Identify which cell holds the provided text, then report its (X, Y) central coordinate. 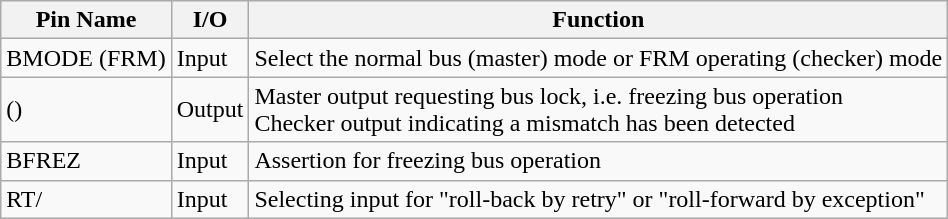
RT/ (86, 199)
() (86, 110)
Master output requesting bus lock, i.e. freezing bus operationChecker output indicating a mismatch has been detected (598, 110)
Pin Name (86, 20)
Select the normal bus (master) mode or FRM operating (checker) mode (598, 58)
Function (598, 20)
BFREZ (86, 161)
I/O (210, 20)
Selecting input for "roll-back by retry" or "roll-forward by exception" (598, 199)
Output (210, 110)
Assertion for freezing bus operation (598, 161)
BMODE (FRM) (86, 58)
